Find where the given text appears and provide that cell's center as [X, Y] coordinate. 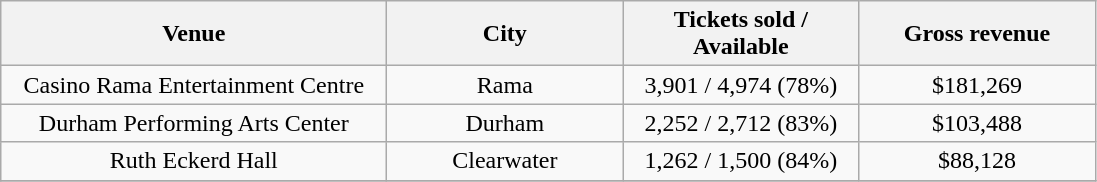
City [505, 34]
Tickets sold / Available [741, 34]
Clearwater [505, 161]
2,252 / 2,712 (83%) [741, 123]
$181,269 [977, 85]
1,262 / 1,500 (84%) [741, 161]
Durham [505, 123]
Ruth Eckerd Hall [194, 161]
$103,488 [977, 123]
Durham Performing Arts Center [194, 123]
3,901 / 4,974 (78%) [741, 85]
$88,128 [977, 161]
Venue [194, 34]
Casino Rama Entertainment Centre [194, 85]
Rama [505, 85]
Gross revenue [977, 34]
